For the text-containing cell, return its midpoint in [X, Y] coordinate format. 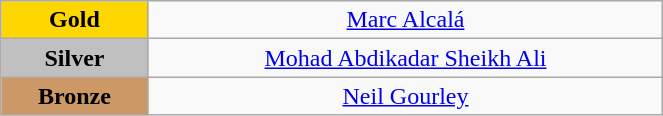
Neil Gourley [406, 96]
Bronze [74, 96]
Mohad Abdikadar Sheikh Ali [406, 58]
Gold [74, 20]
Silver [74, 58]
Marc Alcalá [406, 20]
